Return [x, y] of the center of cell containing provided text 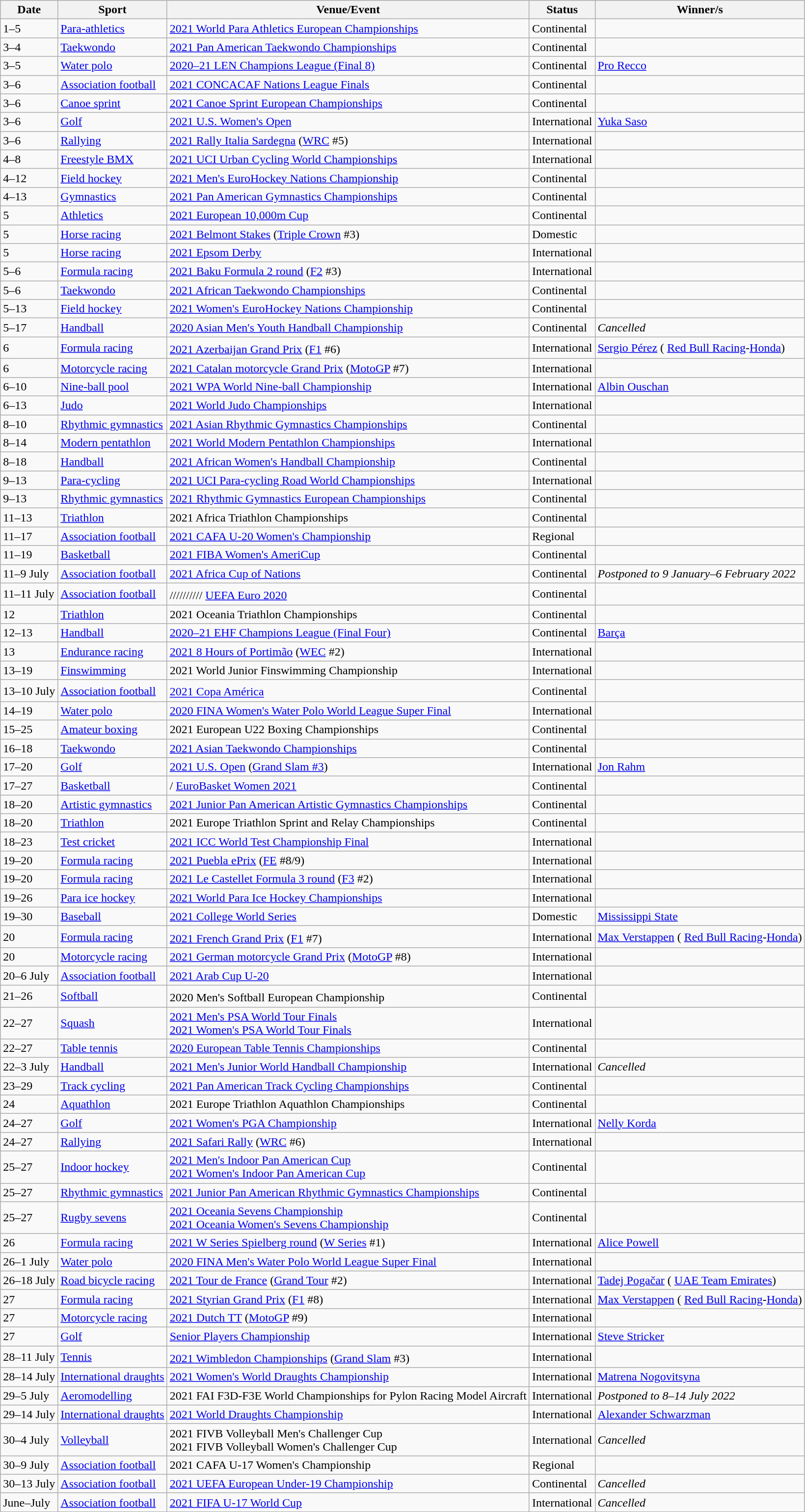
Canoe sprint [112, 103]
24 [29, 1104]
30–13 July [29, 1484]
20–6 July [29, 976]
Tadej Pogačar ( UAE Team Emirates) [700, 1280]
2021 Junior Pan American Artistic Gymnastics Championships [348, 804]
2021 U.S. Women's Open [348, 122]
2021 Women's PGA Championship [348, 1123]
2021 Junior Pan American Rhythmic Gymnastics Championships [348, 1192]
Yuka Saso [700, 122]
2021 European 10,000m Cup [348, 215]
2021 World Para Athletics European Championships [348, 28]
Road bicycle racing [112, 1280]
17–20 [29, 767]
Amateur boxing [112, 730]
Finswimming [112, 670]
12–13 [29, 633]
/ EuroBasket Women 2021 [348, 786]
Indoor hockey [112, 1167]
2021 WPA World Nine-ball Championship [348, 386]
2021 Azerbaijan Grand Prix (F1 #6) [348, 348]
26–18 July [29, 1280]
3–5 [29, 66]
2021 Oceania Sevens Championship 2021 Oceania Women's Sevens Championship [348, 1218]
2021 CAFA U-20 Women's Championship [348, 536]
Aeromodelling [112, 1396]
Freestyle BMX [112, 159]
16–18 [29, 748]
29–14 July [29, 1414]
13 [29, 652]
2021 UEFA European Under-19 Championship [348, 1484]
2021 Rally Italia Sardegna (WRC #5) [348, 140]
////////// UEFA Euro 2020 [348, 594]
28–11 July [29, 1357]
26 [29, 1243]
4–13 [29, 196]
11–9 July [29, 574]
6–10 [29, 386]
2021 W Series Spielberg round (W Series #1) [348, 1243]
2021 French Grand Prix (F1 #7) [348, 937]
8–18 [29, 462]
8–14 [29, 443]
2021 World Junior Finswimming Championship [348, 670]
Para ice hockey [112, 898]
Alice Powell [700, 1243]
30–9 July [29, 1465]
2020 Asian Men's Youth Handball Championship [348, 328]
2021 World Draughts Championship [348, 1414]
21–26 [29, 996]
2020–21 EHF Champions League (Final Four) [348, 633]
11–17 [29, 536]
Squash [112, 1023]
2020 FINA Women's Water Polo World League Super Final [348, 711]
Para-athletics [112, 28]
2021 Pan American Track Cycling Championships [348, 1086]
11–13 [29, 518]
19–26 [29, 898]
2021 Le Castellet Formula 3 round (F3 #2) [348, 879]
13–10 July [29, 690]
Albin Ouschan [700, 386]
Softball [112, 996]
2020 FINA Men's Water Polo World League Super Final [348, 1262]
Steve Stricker [700, 1336]
Para-cycling [112, 480]
2020 Men's Softball European Championship [348, 996]
Baseball [112, 916]
2021 World Judo Championships [348, 406]
30–4 July [29, 1440]
Modern pentathlon [112, 443]
2021 Rhythmic Gymnastics European Championships [348, 499]
2021 FIBA Women's AmeriCup [348, 555]
28–14 July [29, 1377]
2021 Belmont Stakes (Triple Crown #3) [348, 234]
2021 Puebla ePrix (FE #8/9) [348, 860]
11–11 July [29, 594]
2021 CONCACAF Nations League Finals [348, 84]
5–17 [29, 328]
2021 FAI F3D-F3E World Championships for Pylon Racing Model Aircraft [348, 1396]
Volleyball [112, 1440]
2021 German motorcycle Grand Prix (MotoGP #8) [348, 957]
12 [29, 614]
June–July [29, 1502]
2021 Baku Formula 2 round (F2 #3) [348, 272]
14–19 [29, 711]
2021 CAFA U-17 Women's Championship [348, 1465]
2020 European Table Tennis Championships [348, 1048]
8–10 [29, 424]
2021 Europe Triathlon Aquathlon Championships [348, 1104]
2021 Women's EuroHockey Nations Championship [348, 309]
Athletics [112, 215]
2021 UCI Para-cycling Road World Championships [348, 480]
4–8 [29, 159]
2021 Pan American Taekwondo Championships [348, 47]
Judo [112, 406]
Barça [700, 633]
Endurance racing [112, 652]
Pro Recco [700, 66]
18–23 [29, 842]
Venue/Event [348, 10]
Rugby sevens [112, 1218]
Postponed to 8–14 July 2022 [700, 1396]
2021 UCI Urban Cycling World Championships [348, 159]
2021 World Modern Pentathlon Championships [348, 443]
Date [29, 10]
2021 College World Series [348, 916]
13–19 [29, 670]
15–25 [29, 730]
Jon Rahm [700, 767]
2021 Europe Triathlon Sprint and Relay Championships [348, 823]
2021 U.S. Open (Grand Slam #3) [348, 767]
11–19 [29, 555]
Track cycling [112, 1086]
6–13 [29, 406]
2021 Canoe Sprint European Championships [348, 103]
2021 Wimbledon Championships (Grand Slam #3) [348, 1357]
Aquathlon [112, 1104]
19–30 [29, 916]
Mississippi State [700, 916]
2021 ICC World Test Championship Final [348, 842]
29–5 July [29, 1396]
2021 Men's EuroHockey Nations Championship [348, 178]
2021 Africa Triathlon Championships [348, 518]
Winner/s [700, 10]
Artistic gymnastics [112, 804]
2021 Asian Rhythmic Gymnastics Championships [348, 424]
22–3 July [29, 1067]
2021 FIFA U-17 World Cup [348, 1502]
Test cricket [112, 842]
2021 Dutch TT (MotoGP #9) [348, 1318]
2021 Women's World Draughts Championship [348, 1377]
Alexander Schwarzman [700, 1414]
Tennis [112, 1357]
2021 Tour de France (Grand Tour #2) [348, 1280]
Gymnastics [112, 196]
Senior Players Championship [348, 1336]
2021 8 Hours of Portimão (WEC #2) [348, 652]
2021 Men's PSA World Tour Finals 2021 Women's PSA World Tour Finals [348, 1023]
2021 African Women's Handball Championship [348, 462]
Nine-ball pool [112, 386]
2021 Asian Taekwondo Championships [348, 748]
2021 Arab Cup U-20 [348, 976]
2021 European U22 Boxing Championships [348, 730]
Nelly Korda [700, 1123]
2020–21 LEN Champions League (Final 8) [348, 66]
Status [562, 10]
2021 Men's Indoor Pan American Cup 2021 Women's Indoor Pan American Cup [348, 1167]
26–1 July [29, 1262]
5–13 [29, 309]
2021 Oceania Triathlon Championships [348, 614]
4–12 [29, 178]
2021 World Para Ice Hockey Championships [348, 898]
2021 Styrian Grand Prix (F1 #8) [348, 1299]
2021 Men's Junior World Handball Championship [348, 1067]
2021 Epsom Derby [348, 253]
Sergio Pérez ( Red Bull Racing-Honda) [700, 348]
Sport [112, 10]
2021 Safari Rally (WRC #6) [348, 1142]
23–29 [29, 1086]
Table tennis [112, 1048]
Postponed to 9 January–6 February 2022 [700, 574]
2021 Copa América [348, 690]
2021 Catalan motorcycle Grand Prix (MotoGP #7) [348, 368]
2021 FIVB Volleyball Men's Challenger Cup 2021 FIVB Volleyball Women's Challenger Cup [348, 1440]
2021 Pan American Gymnastics Championships [348, 196]
3–4 [29, 47]
2021 African Taekwondo Championships [348, 290]
Matrena Nogovitsyna [700, 1377]
1–5 [29, 28]
2021 Africa Cup of Nations [348, 574]
17–27 [29, 786]
